From the cell containing the given text, extract its center point as [x, y] coordinate. 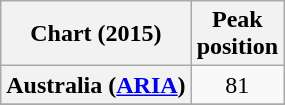
Australia (ARIA) [96, 85]
81 [237, 85]
Chart (2015) [96, 34]
Peakposition [237, 34]
